Determine the (X, Y) coordinate at the center of the cell enclosing the given text.  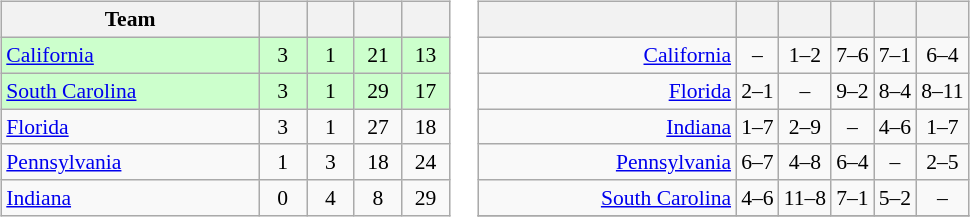
1–2 (805, 55)
0 (283, 198)
6–7 (758, 162)
17 (426, 91)
2–1 (758, 91)
8–4 (896, 91)
4 (330, 198)
21 (378, 55)
2–9 (805, 127)
2–5 (942, 162)
8 (378, 198)
Team (130, 20)
5–2 (896, 198)
7–6 (852, 55)
9–2 (852, 91)
27 (378, 127)
13 (426, 55)
4–8 (805, 162)
8–11 (942, 91)
11–8 (805, 198)
24 (426, 162)
